Capture the cell that displays the provided text and extract its (X, Y) central coordinate. 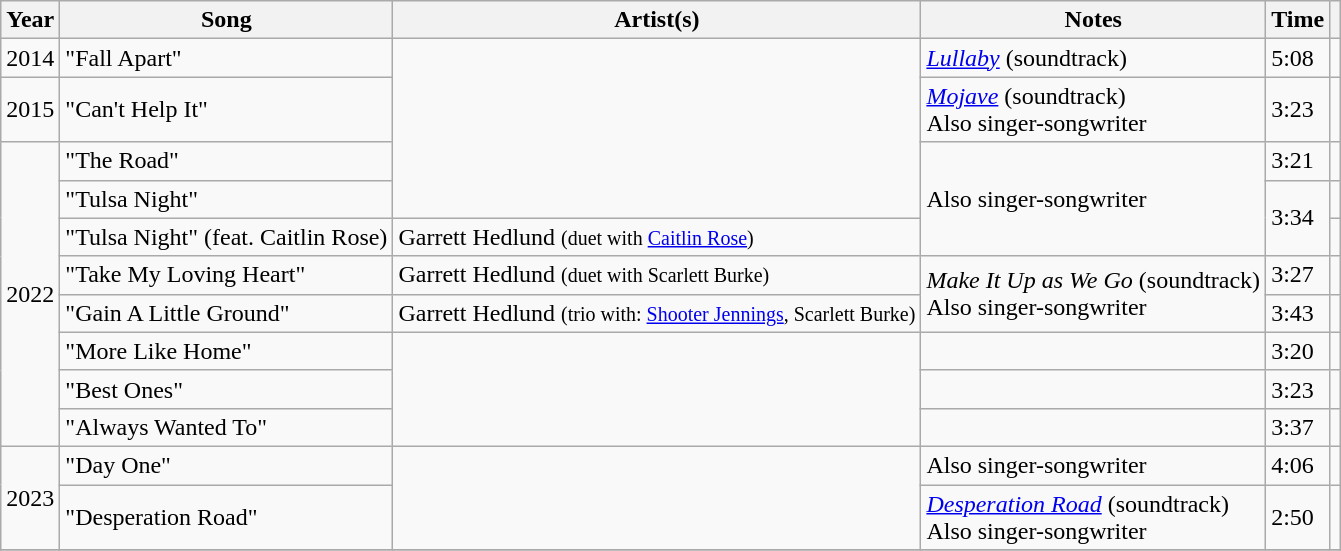
Time (1298, 20)
2015 (30, 110)
Mojave (soundtrack)Also singer-songwriter (1094, 110)
2014 (30, 58)
2023 (30, 498)
"Day One" (226, 465)
Garrett Hedlund (duet with Caitlin Rose) (657, 237)
"More Like Home" (226, 351)
3:34 (1298, 218)
Make It Up as We Go (soundtrack)Also singer-songwriter (1094, 294)
"Best Ones" (226, 389)
Notes (1094, 20)
3:43 (1298, 313)
3:20 (1298, 351)
Garrett Hedlund (duet with Scarlett Burke) (657, 275)
Garrett Hedlund (trio with: Shooter Jennings, Scarlett Burke) (657, 313)
Artist(s) (657, 20)
2:50 (1298, 516)
"Take My Loving Heart" (226, 275)
2022 (30, 294)
3:37 (1298, 427)
"Fall Apart" (226, 58)
3:27 (1298, 275)
4:06 (1298, 465)
"Gain A Little Ground" (226, 313)
5:08 (1298, 58)
"The Road" (226, 161)
"Desperation Road" (226, 516)
"Can't Help It" (226, 110)
3:21 (1298, 161)
"Tulsa Night" (feat. Caitlin Rose) (226, 237)
Lullaby (soundtrack) (1094, 58)
Year (30, 20)
"Always Wanted To" (226, 427)
Desperation Road (soundtrack)Also singer-songwriter (1094, 516)
"Tulsa Night" (226, 199)
Song (226, 20)
